Locate the cell with the specified text and output its (X, Y) center coordinate. 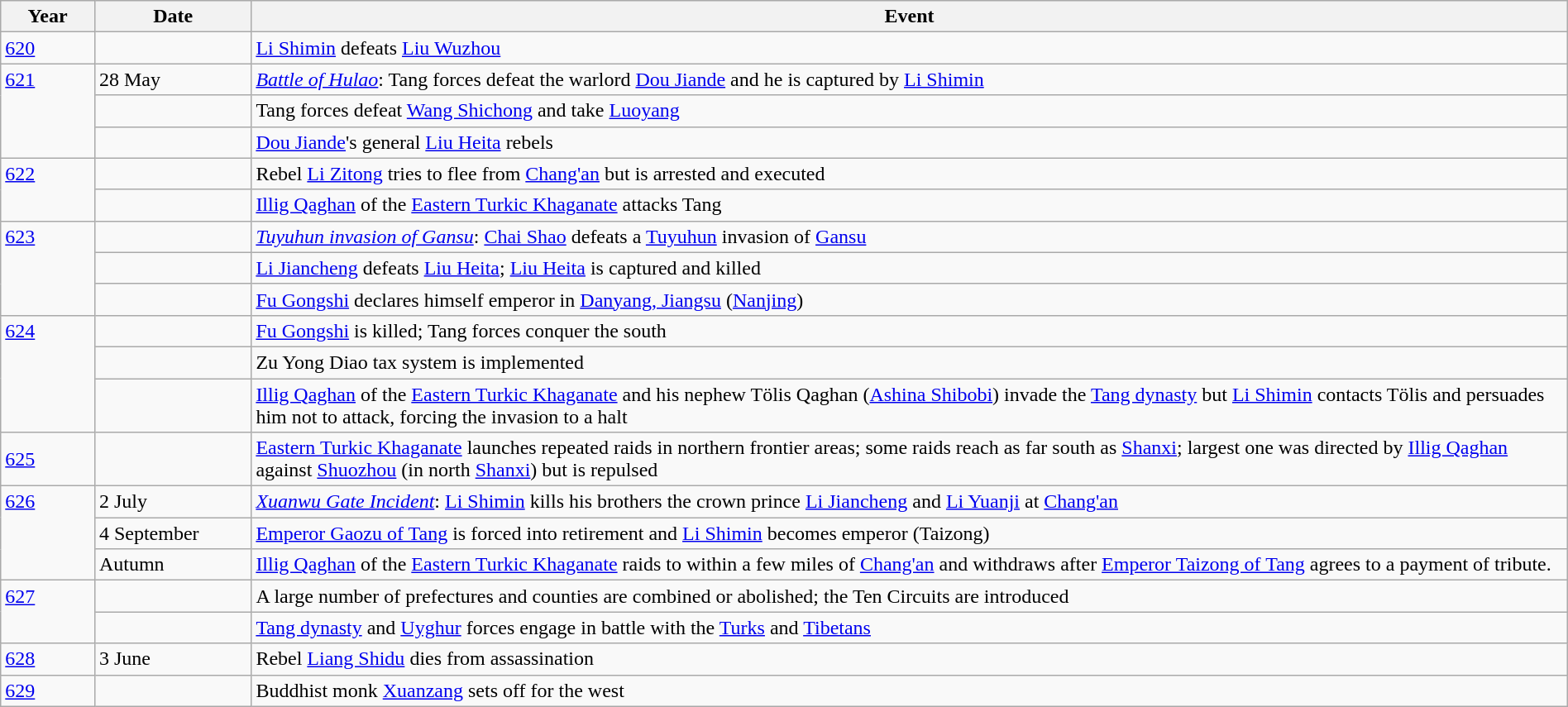
A large number of prefectures and counties are combined or abolished; the Ten Circuits are introduced (910, 596)
Fu Gongshi declares himself emperor in Danyang, Jiangsu (Nanjing) (910, 299)
Date (172, 17)
Buddhist monk Xuanzang sets off for the west (910, 690)
627 (48, 612)
Zu Yong Diao tax system is implemented (910, 362)
Fu Gongshi is killed; Tang forces conquer the south (910, 331)
622 (48, 189)
620 (48, 48)
621 (48, 111)
3 June (172, 659)
Rebel Li Zitong tries to flee from Chang'an but is arrested and executed (910, 174)
624 (48, 374)
629 (48, 690)
625 (48, 460)
28 May (172, 79)
Dou Jiande's general Liu Heita rebels (910, 142)
Battle of Hulao: Tang forces defeat the warlord Dou Jiande and he is captured by Li Shimin (910, 79)
Event (910, 17)
Rebel Liang Shidu dies from assassination (910, 659)
628 (48, 659)
623 (48, 268)
Tuyuhun invasion of Gansu: Chai Shao defeats a Tuyuhun invasion of Gansu (910, 236)
Illig Qaghan of the Eastern Turkic Khaganate attacks Tang (910, 205)
626 (48, 533)
Year (48, 17)
2 July (172, 502)
Li Shimin defeats Liu Wuzhou (910, 48)
Autumn (172, 565)
Tang dynasty and Uyghur forces engage in battle with the Turks and Tibetans (910, 628)
Emperor Gaozu of Tang is forced into retirement and Li Shimin becomes emperor (Taizong) (910, 533)
Xuanwu Gate Incident: Li Shimin kills his brothers the crown prince Li Jiancheng and Li Yuanji at Chang'an (910, 502)
4 September (172, 533)
Tang forces defeat Wang Shichong and take Luoyang (910, 111)
Li Jiancheng defeats Liu Heita; Liu Heita is captured and killed (910, 268)
